Search for the cell housing the specified text and yield its [x, y] center coordinate. 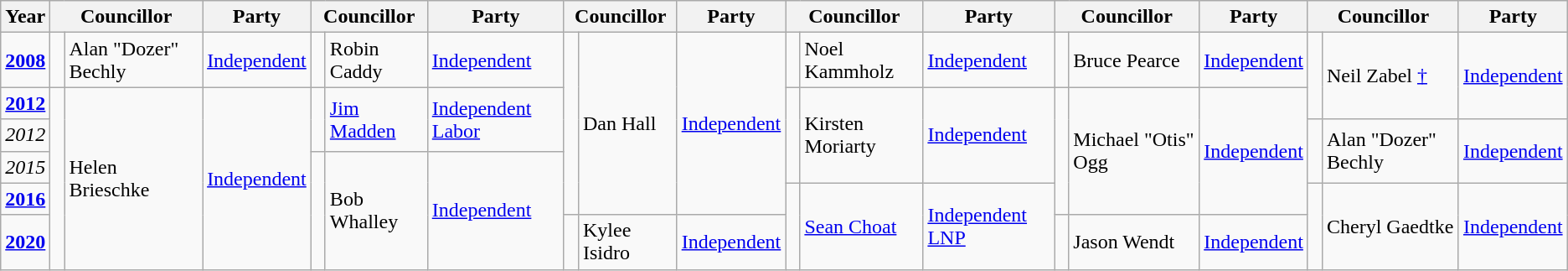
Cheryl Gaedtke [1390, 227]
Independent LNP [988, 227]
2016 [25, 199]
Jim Madden [376, 119]
Noel Kammholz [861, 60]
Neil Zabel † [1390, 76]
Dan Hall [627, 124]
2008 [25, 60]
2020 [25, 242]
Michael "Otis" Ogg [1134, 151]
Bob Whalley [376, 210]
Kirsten Moriarty [861, 135]
2015 [25, 167]
Helen Brieschke [134, 178]
Year [25, 17]
Independent Labor [496, 119]
Kylee Isidro [627, 242]
Bruce Pearce [1134, 60]
Robin Caddy [376, 60]
Sean Choat [861, 227]
Jason Wendt [1134, 242]
